Locate the cell with the specified text and output its [x, y] center coordinate. 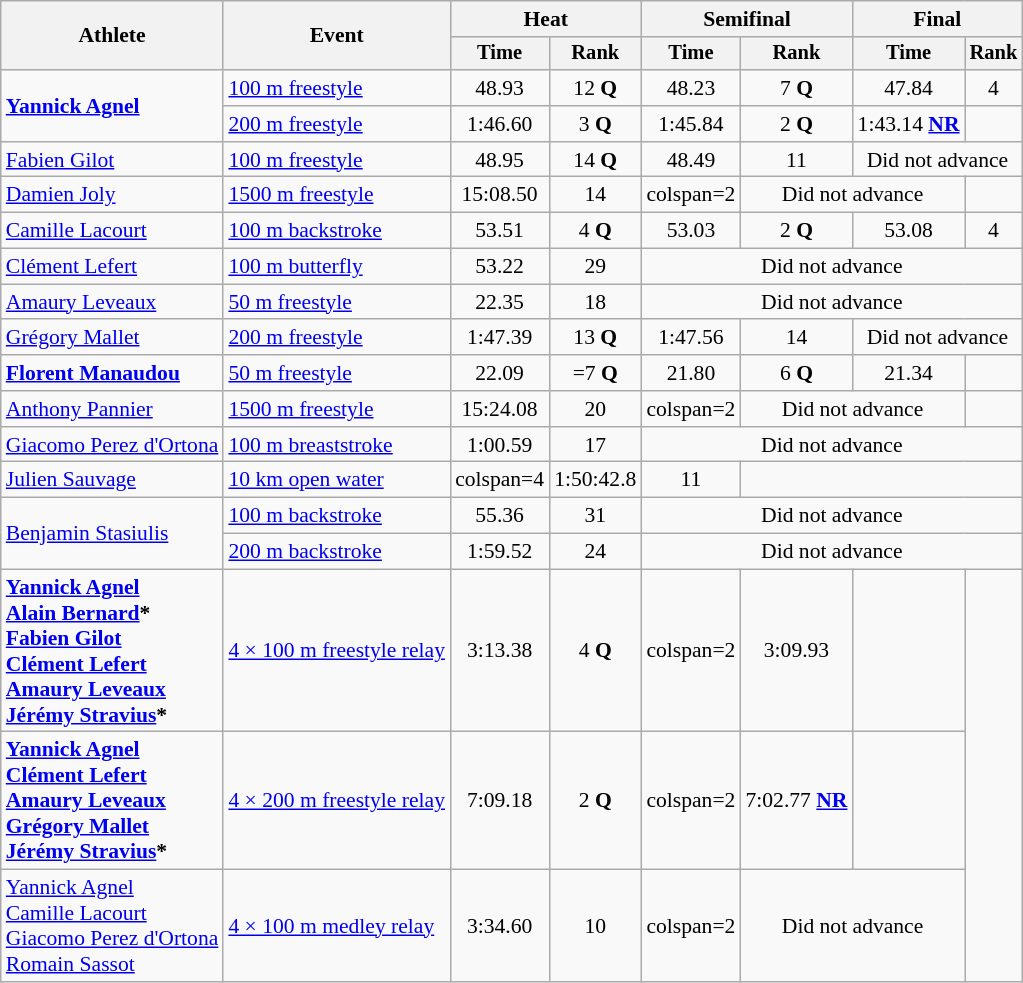
24 [595, 552]
21.80 [690, 373]
48.95 [500, 160]
Yannick AgnelCamille LacourtGiacomo Perez d'OrtonaRomain Sassot [112, 926]
Amaury Leveaux [112, 302]
Florent Manaudou [112, 373]
1:50:42.8 [595, 480]
Event [336, 36]
53.51 [500, 231]
Benjamin Stasiulis [112, 534]
53.22 [500, 267]
15:24.08 [500, 409]
7 Q [796, 88]
Yannick AgnelAlain Bernard*Fabien GilotClément LefertAmaury LeveauxJérémy Stravius* [112, 650]
colspan=4 [500, 480]
1:43.14 NR [909, 124]
10 km open water [336, 480]
17 [595, 445]
55.36 [500, 516]
18 [595, 302]
48.93 [500, 88]
3:09.93 [796, 650]
1:59.52 [500, 552]
15:08.50 [500, 195]
Anthony Pannier [112, 409]
Giacomo Perez d'Ortona [112, 445]
7:02.77 NR [796, 801]
1:45.84 [690, 124]
3 Q [595, 124]
3:13.38 [500, 650]
200 m backstroke [336, 552]
Clément Lefert [112, 267]
13 Q [595, 338]
22.35 [500, 302]
Fabien Gilot [112, 160]
4 × 100 m medley relay [336, 926]
Camille Lacourt [112, 231]
53.03 [690, 231]
4 × 100 m freestyle relay [336, 650]
Yannick Agnel [112, 106]
1:46.60 [500, 124]
3:34.60 [500, 926]
10 [595, 926]
22.09 [500, 373]
6 Q [796, 373]
29 [595, 267]
48.23 [690, 88]
=7 Q [595, 373]
100 m butterfly [336, 267]
Julien Sauvage [112, 480]
7:09.18 [500, 801]
1:47.56 [690, 338]
53.08 [909, 231]
47.84 [909, 88]
Heat [546, 19]
Final [938, 19]
21.34 [909, 373]
100 m breaststroke [336, 445]
Semifinal [746, 19]
4 × 200 m freestyle relay [336, 801]
1:47.39 [500, 338]
12 Q [595, 88]
20 [595, 409]
1:00.59 [500, 445]
48.49 [690, 160]
Grégory Mallet [112, 338]
Athlete [112, 36]
Yannick AgnelClément LefertAmaury LeveauxGrégory MalletJérémy Stravius* [112, 801]
31 [595, 516]
14 Q [595, 160]
Damien Joly [112, 195]
